Detect which cell encompasses the target text, then output its [X, Y] center coordinate. 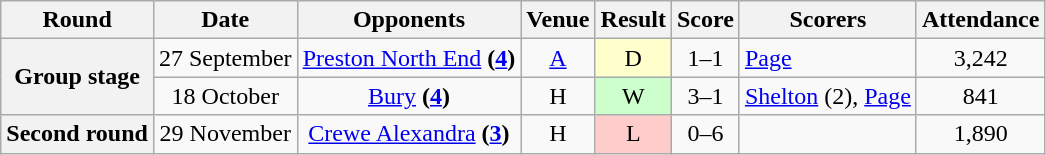
1–1 [705, 58]
Shelton (2), Page [828, 96]
Group stage [78, 77]
Attendance [980, 20]
Scorers [828, 20]
Bury (4) [409, 96]
A [558, 58]
Preston North End (4) [409, 58]
Round [78, 20]
0–6 [705, 134]
D [633, 58]
Crewe Alexandra (3) [409, 134]
Score [705, 20]
3,242 [980, 58]
Page [828, 58]
L [633, 134]
Second round [78, 134]
Date [225, 20]
27 September [225, 58]
29 November [225, 134]
1,890 [980, 134]
Venue [558, 20]
841 [980, 96]
3–1 [705, 96]
W [633, 96]
Opponents [409, 20]
18 October [225, 96]
Result [633, 20]
